Capture the cell that displays the provided text and extract its (X, Y) central coordinate. 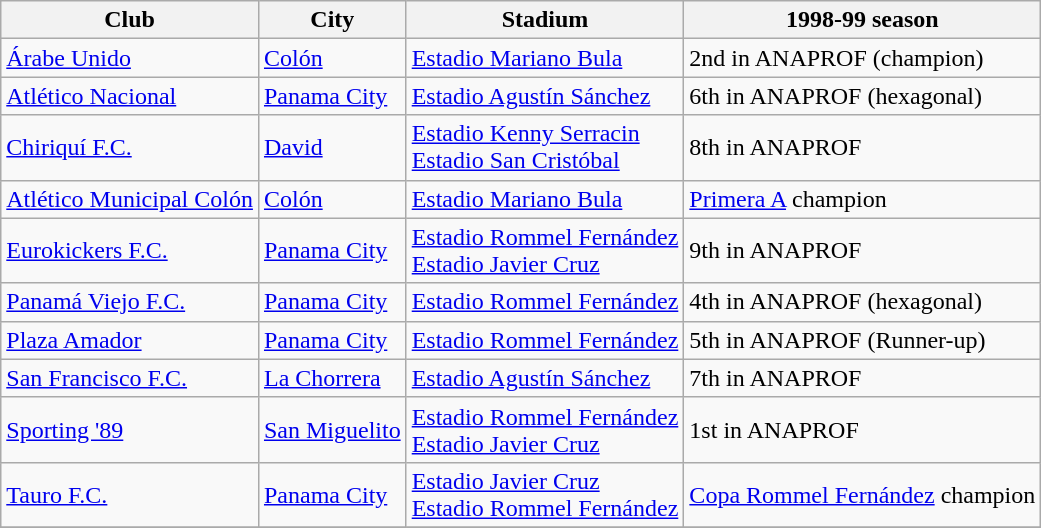
Árabe Unido (130, 58)
Sporting '89 (130, 430)
Atlético Nacional (130, 96)
Club (130, 20)
Eurokickers F.C. (130, 250)
Copa Rommel Fernández champion (862, 494)
7th in ANAPROF (862, 378)
2nd in ANAPROF (champion) (862, 58)
4th in ANAPROF (hexagonal) (862, 302)
8th in ANAPROF (862, 148)
David (332, 148)
Panamá Viejo F.C. (130, 302)
Stadium (545, 20)
1st in ANAPROF (862, 430)
City (332, 20)
Atlético Municipal Colón (130, 199)
1998-99 season (862, 20)
Chiriquí F.C. (130, 148)
Tauro F.C. (130, 494)
San Francisco F.C. (130, 378)
San Miguelito (332, 430)
La Chorrera (332, 378)
Plaza Amador (130, 340)
6th in ANAPROF (hexagonal) (862, 96)
Primera A champion (862, 199)
9th in ANAPROF (862, 250)
Estadio Javier CruzEstadio Rommel Fernández (545, 494)
Estadio Kenny SerracinEstadio San Cristóbal (545, 148)
5th in ANAPROF (Runner-up) (862, 340)
